From the cell containing the given text, extract its center point as (x, y) coordinate. 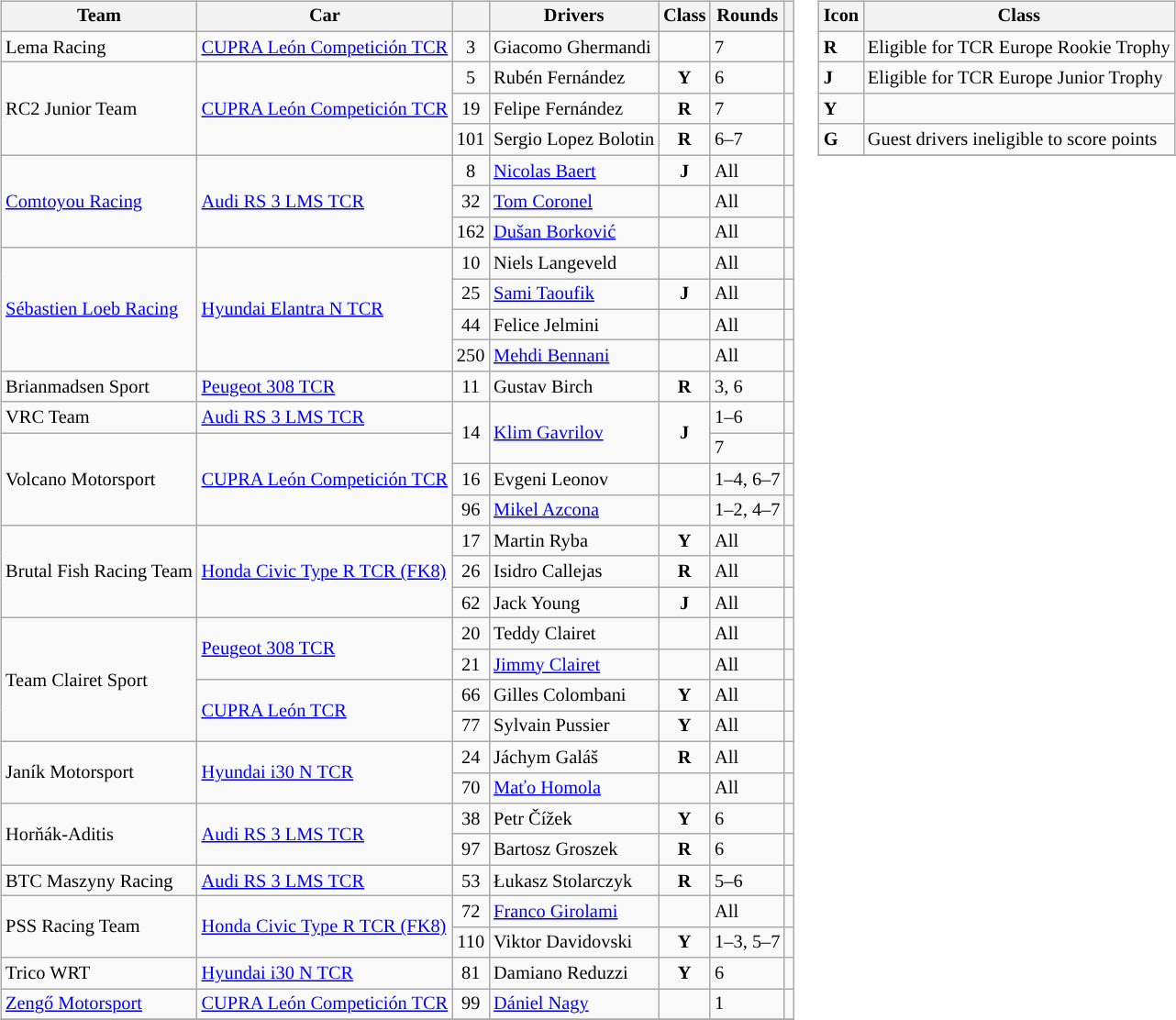
26 (471, 571)
11 (471, 387)
1–2, 4–7 (747, 510)
Maťo Homola (574, 788)
CUPRA León TCR (325, 710)
10 (471, 263)
Isidro Callejas (574, 571)
Brutal Fish Racing Team (99, 572)
Eligible for TCR Europe Junior Trophy (1018, 78)
6–7 (747, 139)
PSS Racing Team (99, 926)
Guest drivers ineligible to score points (1018, 139)
8 (471, 171)
Lema Racing (99, 47)
Team (99, 17)
Comtoyou Racing (99, 202)
Sergio Lopez Bolotin (574, 139)
Tom Coronel (574, 202)
Jáchym Galáš (574, 757)
99 (471, 1004)
32 (471, 202)
44 (471, 325)
1 (747, 1004)
Niels Langeveld (574, 263)
62 (471, 603)
14 (471, 433)
110 (471, 942)
101 (471, 139)
5 (471, 78)
16 (471, 479)
Jack Young (574, 603)
3, 6 (747, 387)
Zengő Motorsport (99, 1004)
Petr Čížek (574, 819)
Damiano Reduzzi (574, 973)
Sébastien Loeb Racing (99, 310)
Rubén Fernández (574, 78)
Teddy Clairet (574, 634)
1–4, 6–7 (747, 479)
Brianmadsen Sport (99, 387)
53 (471, 881)
25 (471, 294)
Sami Taoufik (574, 294)
97 (471, 849)
1–6 (747, 417)
Gilles Colombani (574, 695)
70 (471, 788)
5–6 (747, 881)
77 (471, 726)
Felipe Fernández (574, 109)
19 (471, 109)
Felice Jelmini (574, 325)
Dušan Borković (574, 232)
66 (471, 695)
81 (471, 973)
24 (471, 757)
Eligible for TCR Europe Rookie Trophy (1018, 47)
Rounds (747, 17)
Klim Gavrilov (574, 433)
Franco Girolami (574, 912)
Icon (841, 17)
1–3, 5–7 (747, 942)
BTC Maszyny Racing (99, 881)
Łukasz Stolarczyk (574, 881)
96 (471, 510)
Jimmy Clairet (574, 664)
RC2 Junior Team (99, 108)
Horňák-Aditis (99, 835)
3 (471, 47)
Sylvain Pussier (574, 726)
Hyundai Elantra N TCR (325, 310)
72 (471, 912)
G (841, 139)
Evgeni Leonov (574, 479)
Bartosz Groszek (574, 849)
Volcano Motorsport (99, 479)
162 (471, 232)
20 (471, 634)
Nicolas Baert (574, 171)
Car (325, 17)
Mikel Azcona (574, 510)
250 (471, 356)
Giacomo Ghermandi (574, 47)
Viktor Davidovski (574, 942)
Gustav Birch (574, 387)
Team Clairet Sport (99, 681)
Martin Ryba (574, 541)
38 (471, 819)
17 (471, 541)
Janík Motorsport (99, 772)
VRC Team (99, 417)
21 (471, 664)
Mehdi Bennani (574, 356)
Drivers (574, 17)
Trico WRT (99, 973)
Dániel Nagy (574, 1004)
